For the text-containing cell, return its midpoint in [X, Y] coordinate format. 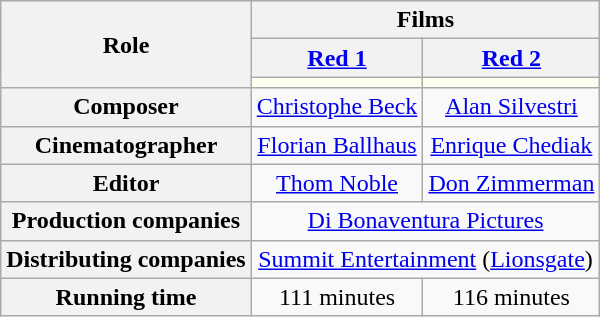
Distributing companies [126, 259]
Films [426, 20]
Summit Entertainment (Lionsgate) [426, 259]
Alan Silvestri [512, 107]
Editor [126, 183]
Production companies [126, 221]
Florian Ballhaus [337, 145]
Don Zimmerman [512, 183]
Thom Noble [337, 183]
Running time [126, 297]
Christophe Beck [337, 107]
Role [126, 44]
Red 2 [512, 58]
Red 1 [337, 58]
116 minutes [512, 297]
111 minutes [337, 297]
Composer [126, 107]
Di Bonaventura Pictures [426, 221]
Cinematographer [126, 145]
Enrique Chediak [512, 145]
